Extract the [X, Y] coordinate from the center of the cell holding the provided text.  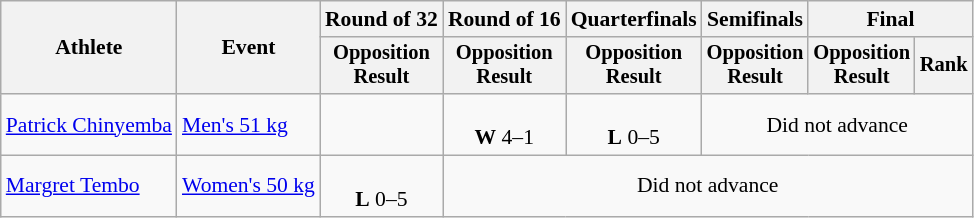
Quarterfinals [634, 19]
Rank [944, 66]
Women's 50 kg [248, 186]
Semifinals [756, 19]
Event [248, 48]
Athlete [89, 48]
Margret Tembo [89, 186]
Patrick Chinyemba [89, 124]
Round of 16 [504, 19]
Final [890, 19]
W 4–1 [504, 124]
Men's 51 kg [248, 124]
Round of 32 [382, 19]
